Search for the cell housing the specified text and yield its [x, y] center coordinate. 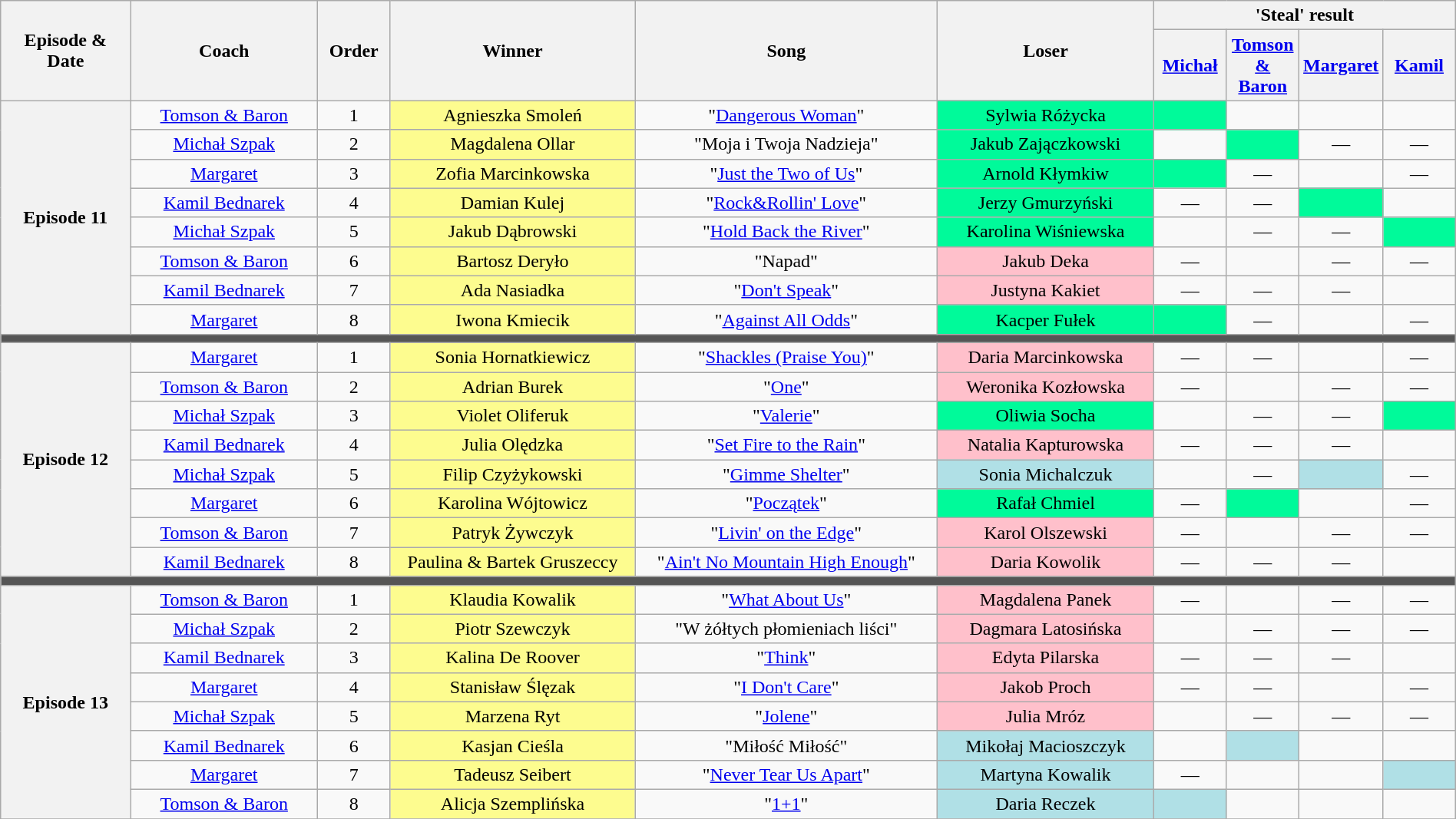
Kacper Fułek [1046, 319]
Marzena Ryt [513, 716]
Jerzy Gmurzyński [1046, 203]
"Ain't No Mountain High Enough" [786, 562]
"Gimme Shelter" [786, 474]
Magdalena Panek [1046, 599]
Michał [1190, 65]
"Against All Odds" [786, 319]
Dagmara Latosińska [1046, 629]
Stanisław Ślęzak [513, 687]
"Początek" [786, 504]
"Moja i Twoja Nadzieja" [786, 144]
Karol Olszewski [1046, 533]
Sonia Michalczuk [1046, 474]
Song [786, 51]
Justyna Kakiet [1046, 290]
Paulina & Bartek Gruszeccy [513, 562]
Episode 11 [66, 217]
"Miłość Miłość" [786, 745]
Iwona Kmiecik [513, 319]
Order [354, 51]
Julia Mróz [1046, 716]
Alicja Szemplińska [513, 804]
Magdalena Ollar [513, 144]
Winner [513, 51]
Daria Marcinkowska [1046, 357]
"Hold Back the River" [786, 232]
Weronika Kozłowska [1046, 386]
Agnieszka Smoleń [513, 115]
"Set Fire to the Rain" [786, 445]
"Jolene" [786, 716]
"1+1" [786, 804]
"Valerie" [786, 416]
Episode & Date [66, 51]
Ada Nasiadka [513, 290]
Bartosz Deryło [513, 261]
"Think" [786, 658]
Kalina De Roover [513, 658]
Kasjan Cieśla [513, 745]
Episode 12 [66, 459]
Rafał Chmiel [1046, 504]
Damian Kulej [513, 203]
Sylwia Różycka [1046, 115]
Edyta Pilarska [1046, 658]
Loser [1046, 51]
Jakub Zajączkowski [1046, 144]
Jakub Deka [1046, 261]
"Don't Speak" [786, 290]
Zofia Marcinkowska [513, 173]
"W żółtych płomieniach liści" [786, 629]
Filip Czyżykowski [513, 474]
Karolina Wiśniewska [1046, 232]
Episode 13 [66, 702]
Klaudia Kowalik [513, 599]
Kamil [1419, 65]
Jakub Dąbrowski [513, 232]
"Livin' on the Edge" [786, 533]
Patryk Żywczyk [513, 533]
Arnold Kłymkiw [1046, 173]
Adrian Burek [513, 386]
Mikołaj Macioszczyk [1046, 745]
'Steal' result [1304, 15]
Julia Olędzka [513, 445]
Jakob Proch [1046, 687]
Violet Oliferuk [513, 416]
Karolina Wójtowicz [513, 504]
"Just the Two of Us" [786, 173]
Coach [224, 51]
Daria Reczek [1046, 804]
"Never Tear Us Apart" [786, 774]
Tadeusz Seibert [513, 774]
"Dangerous Woman" [786, 115]
"Shackles (Praise You)" [786, 357]
"I Don't Care" [786, 687]
Martyna Kowalik [1046, 774]
"Napad" [786, 261]
"What About Us" [786, 599]
"One" [786, 386]
"Rock&Rollin' Love" [786, 203]
Sonia Hornatkiewicz [513, 357]
Daria Kowolik [1046, 562]
Natalia Kapturowska [1046, 445]
Oliwia Socha [1046, 416]
Piotr Szewczyk [513, 629]
